Provide the (x, y) coordinate of the cell's center where the given text is located.  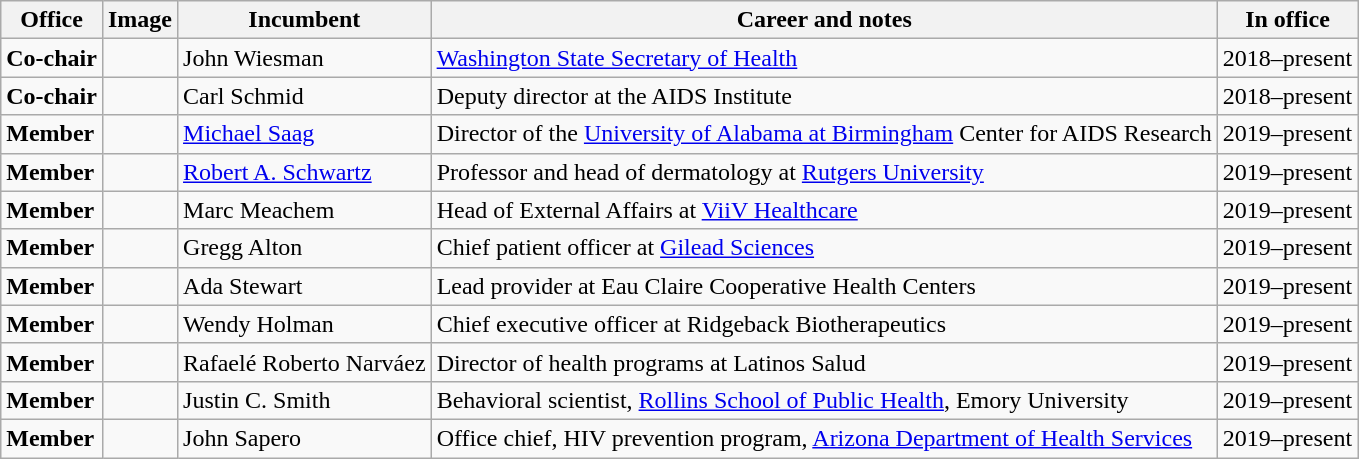
Robert A. Schwartz (305, 172)
Professor and head of dermatology at Rutgers University (824, 172)
Ada Stewart (305, 286)
Gregg Alton (305, 248)
Rafaelé Roberto Narváez (305, 362)
Justin C. Smith (305, 400)
Chief patient officer at Gilead Sciences (824, 248)
Image (140, 20)
Chief executive officer at Ridgeback Biotherapeutics (824, 324)
In office (1287, 20)
Behavioral scientist, Rollins School of Public Health, Emory University (824, 400)
Wendy Holman (305, 324)
Marc Meachem (305, 210)
Washington State Secretary of Health (824, 58)
Director of health programs at Latinos Salud (824, 362)
Incumbent (305, 20)
John Sapero (305, 438)
Michael Saag (305, 134)
Office chief, HIV prevention program, Arizona Department of Health Services (824, 438)
Lead provider at Eau Claire Cooperative Health Centers (824, 286)
John Wiesman (305, 58)
Deputy director at the AIDS Institute (824, 96)
Office (52, 20)
Career and notes (824, 20)
Carl Schmid (305, 96)
Head of External Affairs at ViiV Healthcare (824, 210)
Director of the University of Alabama at Birmingham Center for AIDS Research (824, 134)
